Find where the given text appears and provide that cell's center as [X, Y] coordinate. 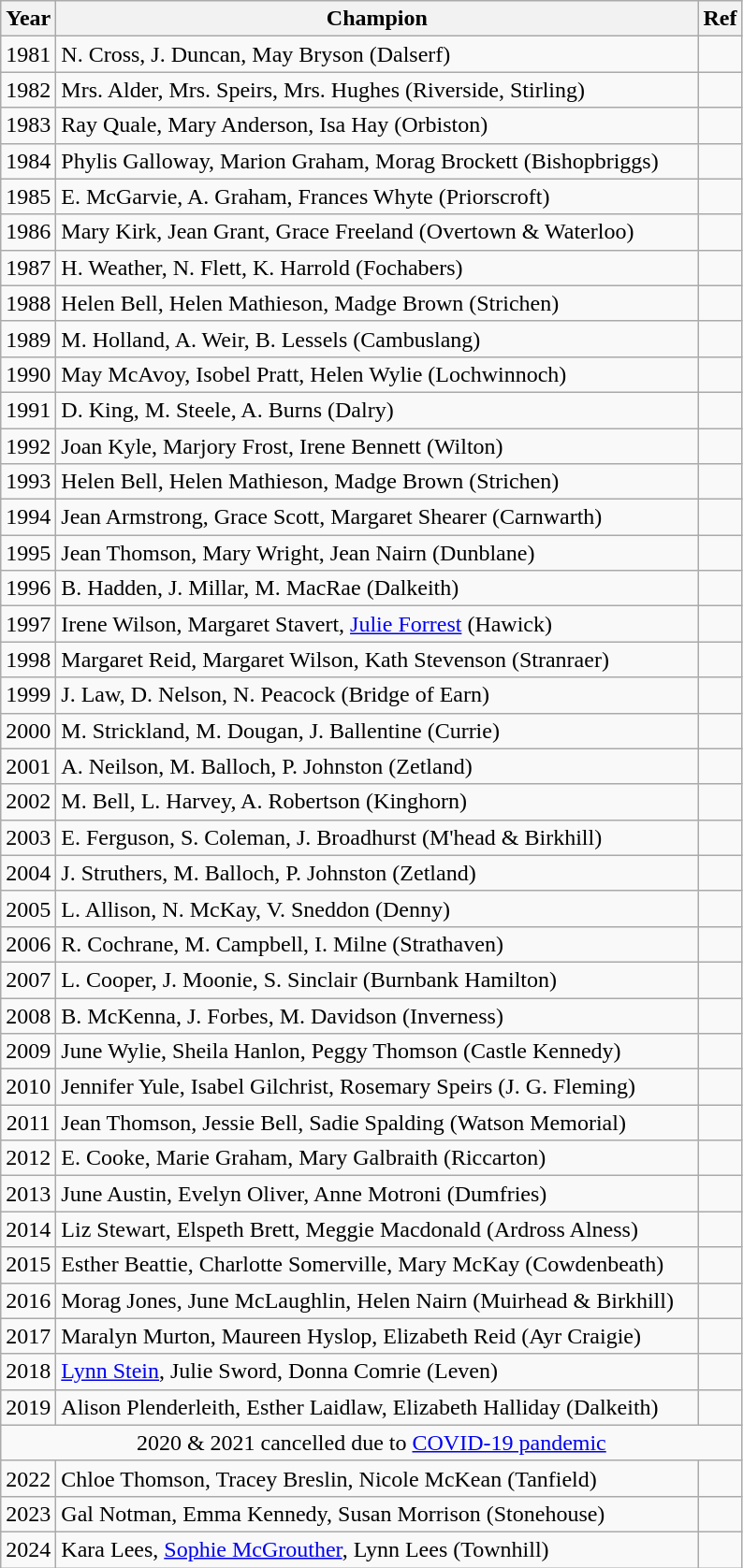
Liz Stewart, Elspeth Brett, Meggie Macdonald (Ardross Alness) [377, 1229]
1985 [28, 196]
1998 [28, 660]
Mrs. Alder, Mrs. Speirs, Mrs. Hughes (Riverside, Stirling) [377, 90]
1989 [28, 339]
May McAvoy, Isobel Pratt, Helen Wylie (Lochwinnoch) [377, 374]
2022 [28, 1478]
2012 [28, 1158]
1999 [28, 695]
Jennifer Yule, Isabel Gilchrist, Rosemary Speirs (J. G. Fleming) [377, 1087]
1984 [28, 161]
1991 [28, 410]
E. McGarvie, A. Graham, Frances Whyte (Priorscroft) [377, 196]
Esther Beattie, Charlotte Somerville, Mary McKay (Cowdenbeath) [377, 1265]
2018 [28, 1372]
J. Struthers, M. Balloch, P. Johnston (Zetland) [377, 873]
Mary Kirk, Jean Grant, Grace Freeland (Overtown & Waterloo) [377, 232]
2000 [28, 731]
Ref [721, 19]
Alison Plenderleith, Esther Laidlaw, Elizabeth Halliday (Dalkeith) [377, 1407]
1981 [28, 54]
1987 [28, 268]
Champion [377, 19]
2013 [28, 1194]
1995 [28, 553]
2014 [28, 1229]
L. Allison, N. McKay, V. Sneddon (Denny) [377, 908]
Year [28, 19]
2011 [28, 1123]
M. Strickland, M. Dougan, J. Ballentine (Currie) [377, 731]
Lynn Stein, Julie Sword, Donna Comrie (Leven) [377, 1372]
Jean Thomson, Jessie Bell, Sadie Spalding (Watson Memorial) [377, 1123]
2007 [28, 980]
2020 & 2021 cancelled due to COVID-19 pandemic [371, 1443]
June Austin, Evelyn Oliver, Anne Motroni (Dumfries) [377, 1194]
B. Hadden, J. Millar, M. MacRae (Dalkeith) [377, 588]
H. Weather, N. Flett, K. Harrold (Fochabers) [377, 268]
1997 [28, 624]
2004 [28, 873]
1996 [28, 588]
2001 [28, 766]
Morag Jones, June McLaughlin, Helen Nairn (Muirhead & Birkhill) [377, 1300]
Gal Notman, Emma Kennedy, Susan Morrison (Stonehouse) [377, 1514]
Jean Armstrong, Grace Scott, Margaret Shearer (Carnwarth) [377, 517]
2019 [28, 1407]
2005 [28, 908]
L. Cooper, J. Moonie, S. Sinclair (Burnbank Hamilton) [377, 980]
Margaret Reid, Margaret Wilson, Kath Stevenson (Stranraer) [377, 660]
E. Cooke, Marie Graham, Mary Galbraith (Riccarton) [377, 1158]
1993 [28, 482]
Chloe Thomson, Tracey Breslin, Nicole McKean (Tanfield) [377, 1478]
2002 [28, 802]
Ray Quale, Mary Anderson, Isa Hay (Orbiston) [377, 125]
M. Bell, L. Harvey, A. Robertson (Kinghorn) [377, 802]
2016 [28, 1300]
E. Ferguson, S. Coleman, J. Broadhurst (M'head & Birkhill) [377, 837]
2023 [28, 1514]
1982 [28, 90]
1983 [28, 125]
A. Neilson, M. Balloch, P. Johnston (Zetland) [377, 766]
2010 [28, 1087]
2017 [28, 1336]
M. Holland, A. Weir, B. Lessels (Cambuslang) [377, 339]
Jean Thomson, Mary Wright, Jean Nairn (Dunblane) [377, 553]
Phylis Galloway, Marion Graham, Morag Brockett (Bishopbriggs) [377, 161]
Joan Kyle, Marjory Frost, Irene Bennett (Wilton) [377, 446]
June Wylie, Sheila Hanlon, Peggy Thomson (Castle Kennedy) [377, 1052]
Irene Wilson, Margaret Stavert, Julie Forrest (Hawick) [377, 624]
1990 [28, 374]
B. McKenna, J. Forbes, M. Davidson (Inverness) [377, 1015]
1988 [28, 303]
2015 [28, 1265]
2024 [28, 1549]
2008 [28, 1015]
2009 [28, 1052]
Maralyn Murton, Maureen Hyslop, Elizabeth Reid (Ayr Craigie) [377, 1336]
1994 [28, 517]
D. King, M. Steele, A. Burns (Dalry) [377, 410]
R. Cochrane, M. Campbell, I. Milne (Strathaven) [377, 944]
Kara Lees, Sophie McGrouther, Lynn Lees (Townhill) [377, 1549]
J. Law, D. Nelson, N. Peacock (Bridge of Earn) [377, 695]
2006 [28, 944]
1992 [28, 446]
1986 [28, 232]
2003 [28, 837]
N. Cross, J. Duncan, May Bryson (Dalserf) [377, 54]
